For the text-containing cell, return its midpoint in (x, y) coordinate format. 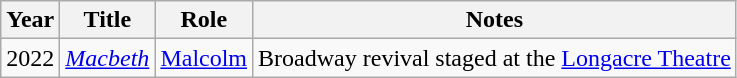
2022 (30, 58)
Malcolm (204, 58)
Notes (495, 20)
Year (30, 20)
Title (108, 20)
Role (204, 20)
Broadway revival staged at the Longacre Theatre (495, 58)
Macbeth (108, 58)
